Detect which cell encompasses the target text, then output its [x, y] center coordinate. 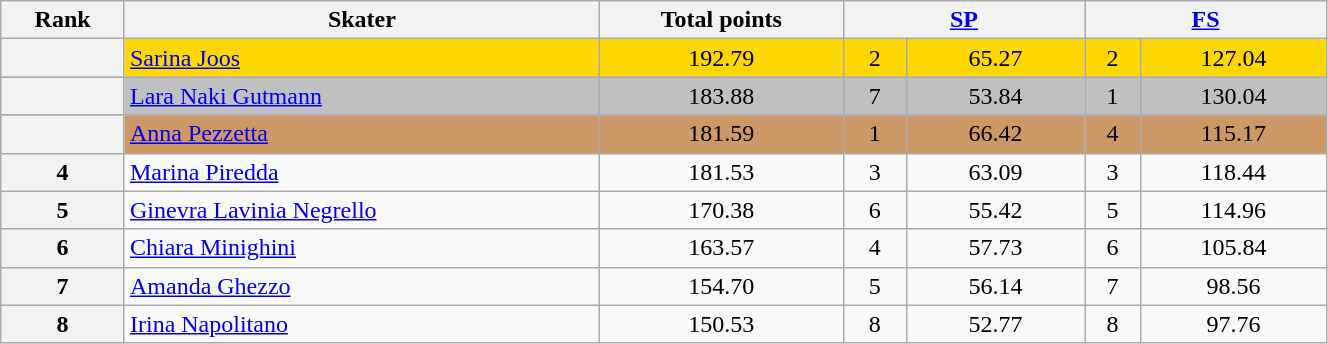
SP [964, 20]
52.77 [995, 324]
63.09 [995, 172]
192.79 [721, 58]
66.42 [995, 134]
105.84 [1233, 248]
Chiara Minighini [362, 248]
Marina Piredda [362, 172]
118.44 [1233, 172]
163.57 [721, 248]
53.84 [995, 96]
Amanda Ghezzo [362, 286]
183.88 [721, 96]
154.70 [721, 286]
Total points [721, 20]
150.53 [721, 324]
Rank [63, 20]
130.04 [1233, 96]
Skater [362, 20]
Irina Napolitano [362, 324]
56.14 [995, 286]
FS [1206, 20]
181.53 [721, 172]
97.76 [1233, 324]
127.04 [1233, 58]
55.42 [995, 210]
Lara Naki Gutmann [362, 96]
Ginevra Lavinia Negrello [362, 210]
181.59 [721, 134]
115.17 [1233, 134]
57.73 [995, 248]
Anna Pezzetta [362, 134]
114.96 [1233, 210]
65.27 [995, 58]
98.56 [1233, 286]
Sarina Joos [362, 58]
170.38 [721, 210]
